Detect which cell encompasses the target text, then output its [x, y] center coordinate. 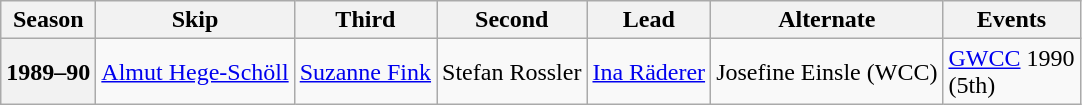
1989–90 [48, 72]
Stefan Rossler [512, 72]
Second [512, 20]
Third [365, 20]
Events [1012, 20]
Lead [649, 20]
Alternate [827, 20]
Almut Hege-Schöll [195, 72]
Season [48, 20]
GWCC 1990 (5th) [1012, 72]
Skip [195, 20]
Suzanne Fink [365, 72]
Ina Räderer [649, 72]
Josefine Einsle (WCC) [827, 72]
